Locate the cell with the specified text and output its [X, Y] center coordinate. 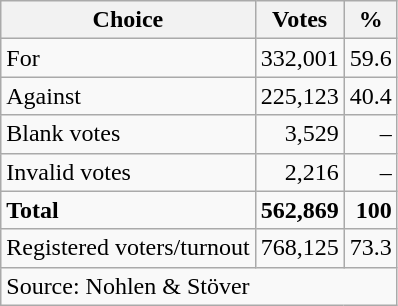
2,216 [300, 172]
59.6 [370, 58]
768,125 [300, 248]
Invalid votes [128, 172]
For [128, 58]
Blank votes [128, 134]
100 [370, 210]
562,869 [300, 210]
Choice [128, 20]
40.4 [370, 96]
Votes [300, 20]
73.3 [370, 248]
332,001 [300, 58]
3,529 [300, 134]
Source: Nohlen & Stöver [199, 286]
225,123 [300, 96]
Registered voters/turnout [128, 248]
Total [128, 210]
% [370, 20]
Against [128, 96]
